Extract the (x, y) coordinate from the center of the cell holding the provided text.  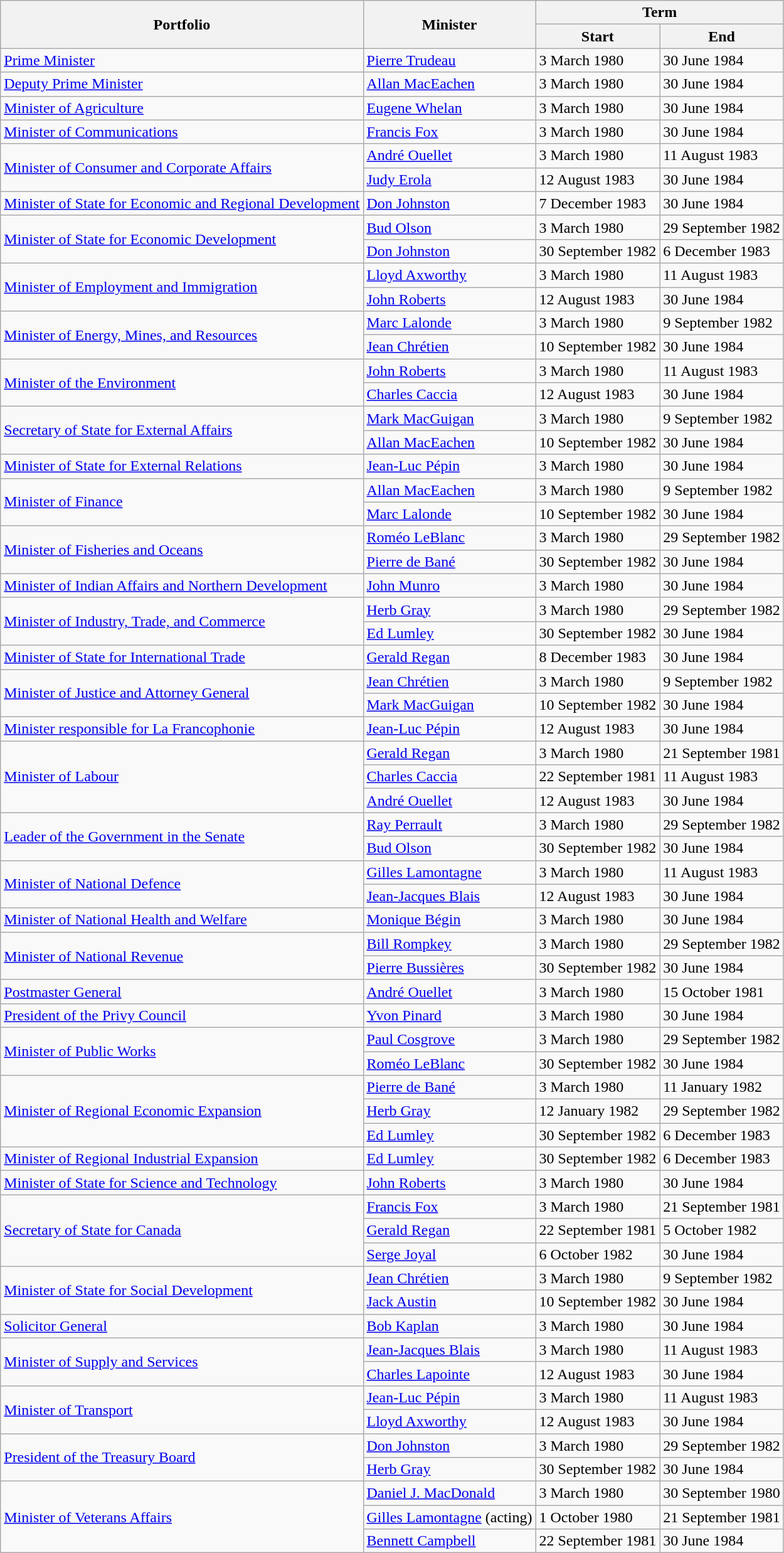
President of the Privy Council (182, 1015)
Minister of Justice and Attorney General (182, 693)
Charles Lapointe (449, 1374)
Secretary of State for External Affairs (182, 430)
Minister of Regional Economic Expansion (182, 1111)
Minister of National Health and Welfare (182, 920)
Secretary of State for Canada (182, 1230)
Minister of State for Social Development (182, 1290)
Minister responsible for La Francophonie (182, 729)
Portfolio (182, 24)
Leader of the Government in the Senate (182, 836)
Minister of Fisheries and Oceans (182, 550)
Minister of Indian Affairs and Northern Development (182, 585)
Yvon Pinard (449, 1015)
30 September 1980 (722, 1493)
Minister of State for Science and Technology (182, 1183)
11 January 1982 (722, 1087)
Minister of State for Economic Development (182, 239)
Minister of Veterans Affairs (182, 1517)
John Munro (449, 585)
Daniel J. MacDonald (449, 1493)
Minister of Public Works (182, 1051)
Paul Cosgrove (449, 1039)
Minister (449, 24)
Minister of Transport (182, 1409)
Serge Joyal (449, 1254)
12 January 1982 (598, 1111)
Minister of the Environment (182, 383)
Deputy Prime Minister (182, 84)
Minister of Supply and Services (182, 1362)
Bob Kaplan (449, 1326)
Minister of Regional Industrial Expansion (182, 1159)
Minister of National Defence (182, 884)
Gilles Lamontagne (449, 872)
Minister of Industry, Trade, and Commerce (182, 621)
8 December 1983 (598, 657)
Eugene Whelan (449, 108)
Minister of National Revenue (182, 956)
Minister of State for External Relations (182, 466)
Minister of Consumer and Corporate Affairs (182, 168)
6 October 1982 (598, 1254)
Minister of Finance (182, 502)
Minister of Communications (182, 132)
Gilles Lamontagne (acting) (449, 1517)
Term (660, 13)
Start (598, 36)
Minister of Energy, Mines, and Resources (182, 335)
7 December 1983 (598, 203)
Jack Austin (449, 1302)
Minister of Agriculture (182, 108)
Bill Rompkey (449, 944)
Bennett Campbell (449, 1541)
Prime Minister (182, 60)
Postmaster General (182, 991)
Minister of State for International Trade (182, 657)
Pierre Trudeau (449, 60)
Minister of State for Economic and Regional Development (182, 203)
President of the Treasury Board (182, 1457)
Judy Erola (449, 179)
Pierre Bussières (449, 968)
End (722, 36)
15 October 1981 (722, 991)
Monique Bégin (449, 920)
Minister of Employment and Immigration (182, 287)
Minister of Labour (182, 777)
Solicitor General (182, 1326)
5 October 1982 (722, 1230)
1 October 1980 (598, 1517)
Ray Perrault (449, 825)
